From the cell containing the given text, extract its center point as [X, Y] coordinate. 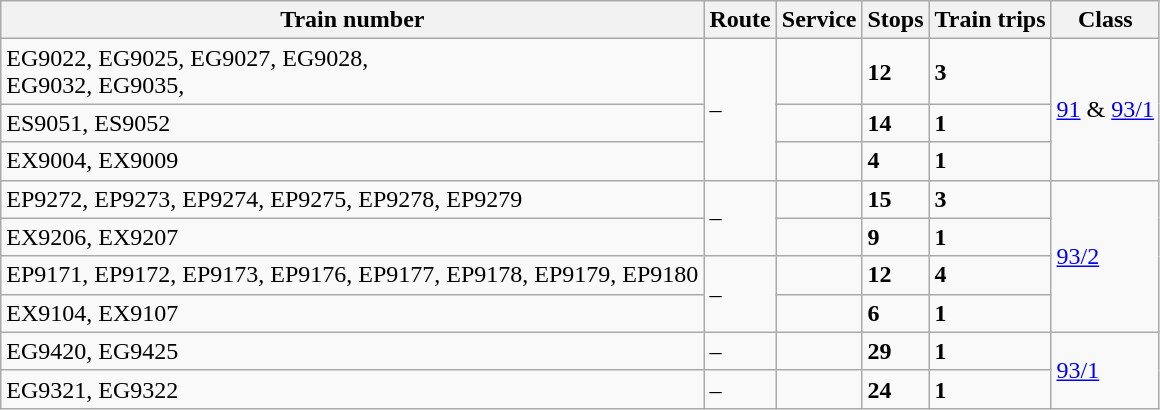
Train number [352, 20]
93/2 [1105, 256]
Class [1105, 20]
ES9051, ES9052 [352, 123]
93/1 [1105, 370]
EP9272, EP9273, EP9274, EP9275, EP9278, EP9279 [352, 199]
EX9206, EX9207 [352, 237]
Stops [896, 20]
24 [896, 389]
Service [819, 20]
Route [740, 20]
91 & 93/1 [1105, 110]
EX9104, EX9107 [352, 313]
EG9321, EG9322 [352, 389]
6 [896, 313]
EP9171, EP9172, EP9173, EP9176, EP9177, EP9178, EP9179, EP9180 [352, 275]
Train trips [990, 20]
9 [896, 237]
14 [896, 123]
EG9022, EG9025, EG9027, EG9028,EG9032, EG9035, [352, 72]
EX9004, EX9009 [352, 161]
EG9420, EG9425 [352, 351]
15 [896, 199]
29 [896, 351]
